Capture the cell that displays the provided text and extract its [X, Y] central coordinate. 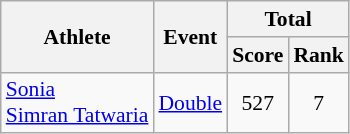
Total [288, 19]
Score [258, 55]
SoniaSimran Tatwaria [78, 102]
Rank [318, 55]
527 [258, 102]
Double [190, 102]
7 [318, 102]
Athlete [78, 36]
Event [190, 36]
